Output the [x, y] coordinate of the center of the cell containing the given text.  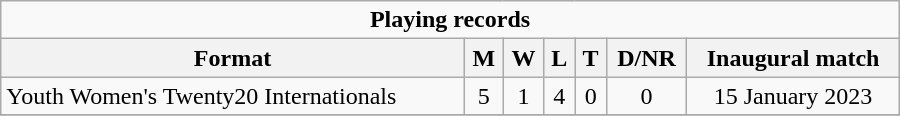
Inaugural match [793, 58]
M [484, 58]
Format [233, 58]
4 [560, 96]
D/NR [646, 58]
W [523, 58]
5 [484, 96]
1 [523, 96]
Playing records [450, 20]
Youth Women's Twenty20 Internationals [233, 96]
15 January 2023 [793, 96]
T [590, 58]
L [560, 58]
